For the text-containing cell, return its midpoint in [x, y] coordinate format. 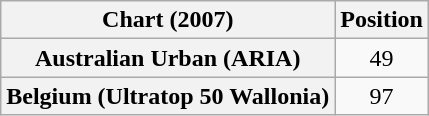
Position [382, 20]
Chart (2007) [168, 20]
49 [382, 58]
Belgium (Ultratop 50 Wallonia) [168, 96]
97 [382, 96]
Australian Urban (ARIA) [168, 58]
